For the text-containing cell, return its midpoint in [X, Y] coordinate format. 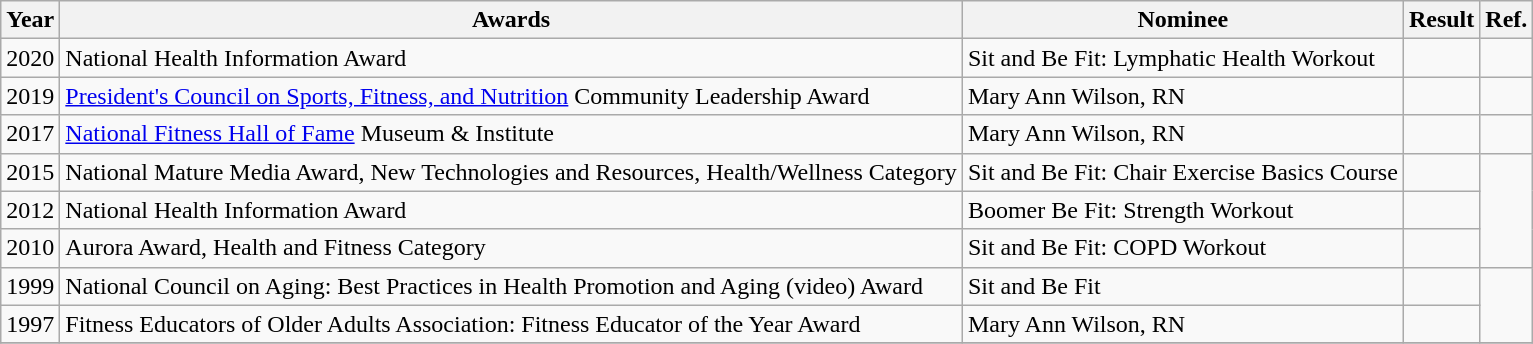
National Council on Aging: Best Practices in Health Promotion and Aging (video) Award [512, 286]
2010 [30, 248]
Sit and Be Fit [1182, 286]
National Fitness Hall of Fame Museum & Institute [512, 134]
2020 [30, 58]
Sit and Be Fit: Lymphatic Health Workout [1182, 58]
Sit and Be Fit: COPD Workout [1182, 248]
1997 [30, 324]
President's Council on Sports, Fitness, and Nutrition Community Leadership Award [512, 96]
Aurora Award, Health and Fitness Category [512, 248]
2019 [30, 96]
Result [1441, 20]
2015 [30, 172]
2012 [30, 210]
Awards [512, 20]
Fitness Educators of Older Adults Association: Fitness Educator of the Year Award [512, 324]
Ref. [1506, 20]
National Mature Media Award, New Technologies and Resources, Health/Wellness Category [512, 172]
Boomer Be Fit: Strength Workout [1182, 210]
Sit and Be Fit: Chair Exercise Basics Course [1182, 172]
1999 [30, 286]
Nominee [1182, 20]
Year [30, 20]
2017 [30, 134]
